Identify which cell holds the provided text, then report its (X, Y) central coordinate. 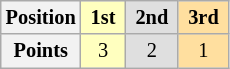
3 (104, 51)
2 (152, 51)
1 (203, 51)
3rd (203, 17)
Position (41, 17)
2nd (152, 17)
1st (104, 17)
Points (41, 51)
